Search for the cell housing the specified text and yield its [X, Y] center coordinate. 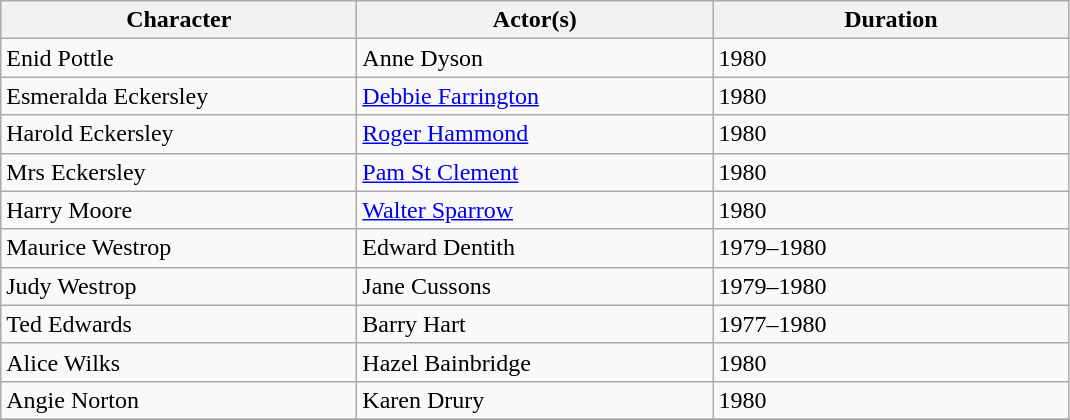
Harold Eckersley [179, 134]
Actor(s) [535, 20]
Jane Cussons [535, 286]
Character [179, 20]
Walter Sparrow [535, 210]
Judy Westrop [179, 286]
Duration [891, 20]
Edward Dentith [535, 248]
Enid Pottle [179, 58]
Esmeralda Eckersley [179, 96]
Mrs Eckersley [179, 172]
Hazel Bainbridge [535, 362]
Ted Edwards [179, 324]
Debbie Farrington [535, 96]
1977–1980 [891, 324]
Alice Wilks [179, 362]
Barry Hart [535, 324]
Harry Moore [179, 210]
Angie Norton [179, 400]
Roger Hammond [535, 134]
Anne Dyson [535, 58]
Maurice Westrop [179, 248]
Pam St Clement [535, 172]
Karen Drury [535, 400]
